Determine the [X, Y] coordinate at the center of the cell enclosing the given text.  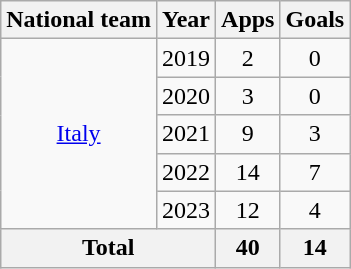
4 [315, 210]
7 [315, 172]
Italy [79, 134]
2019 [186, 58]
2 [248, 58]
Year [186, 20]
2023 [186, 210]
Apps [248, 20]
2022 [186, 172]
Goals [315, 20]
9 [248, 134]
40 [248, 248]
2021 [186, 134]
12 [248, 210]
2020 [186, 96]
National team [79, 20]
Total [108, 248]
